Scan for the cell matching the given text and deliver its [x, y] coordinate at center. 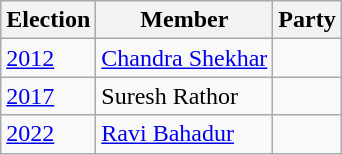
Party [307, 20]
Ravi Bahadur [184, 134]
2017 [48, 96]
Suresh Rathor [184, 96]
Member [184, 20]
2012 [48, 58]
Chandra Shekhar [184, 58]
Election [48, 20]
2022 [48, 134]
